Output the [X, Y] coordinate of the center of the cell containing the given text.  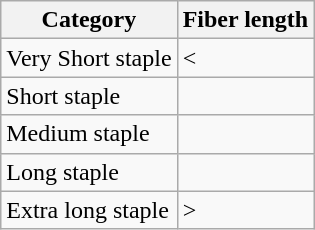
Category [89, 20]
Very Short staple [89, 58]
Medium staple [89, 134]
Fiber length [246, 20]
Short staple [89, 96]
Long staple [89, 172]
< [246, 58]
Extra long staple [89, 210]
> [246, 210]
